Return [X, Y] of the center of cell containing provided text 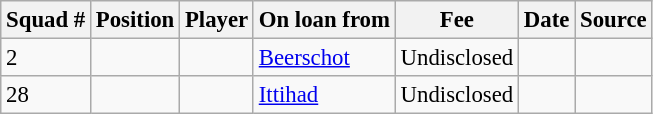
Squad # [46, 20]
Ittihad [324, 95]
Player [217, 20]
Position [136, 20]
Date [547, 20]
28 [46, 95]
Beerschot [324, 58]
Fee [456, 20]
2 [46, 58]
Source [614, 20]
On loan from [324, 20]
